Identify which cell holds the provided text, then report its [x, y] central coordinate. 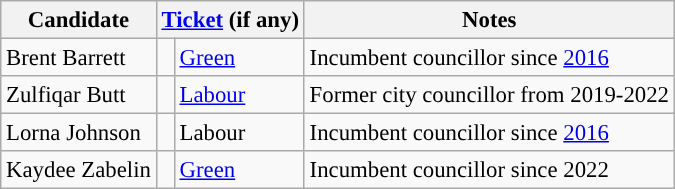
Notes [489, 20]
Incumbent councillor since 2022 [489, 170]
Brent Barrett [78, 58]
Former city councillor from 2019-2022 [489, 95]
Candidate [78, 20]
Lorna Johnson [78, 133]
Kaydee Zabelin [78, 170]
Zulfiqar Butt [78, 95]
Ticket (if any) [230, 20]
